Capture the cell that displays the provided text and extract its (x, y) central coordinate. 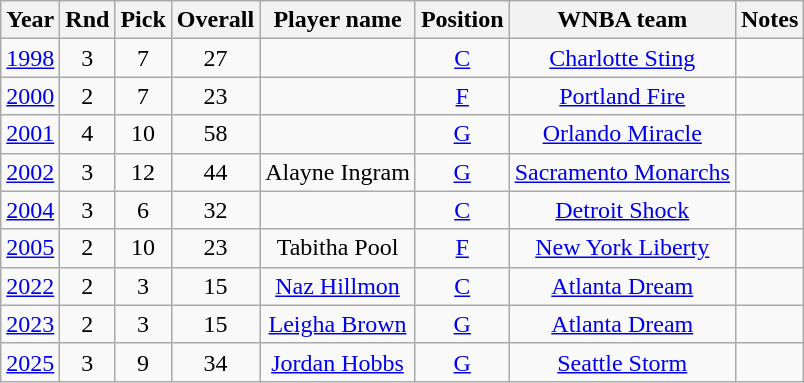
Player name (338, 20)
WNBA team (622, 20)
27 (215, 58)
2025 (30, 362)
4 (88, 134)
2000 (30, 96)
Naz Hillmon (338, 286)
44 (215, 172)
2005 (30, 248)
6 (143, 210)
Tabitha Pool (338, 248)
Jordan Hobbs (338, 362)
Position (462, 20)
34 (215, 362)
Rnd (88, 20)
1998 (30, 58)
32 (215, 210)
Notes (769, 20)
New York Liberty (622, 248)
9 (143, 362)
Orlando Miracle (622, 134)
12 (143, 172)
2022 (30, 286)
2002 (30, 172)
Portland Fire (622, 96)
Seattle Storm (622, 362)
Pick (143, 20)
Charlotte Sting (622, 58)
2023 (30, 324)
2004 (30, 210)
2001 (30, 134)
Sacramento Monarchs (622, 172)
Overall (215, 20)
Leigha Brown (338, 324)
Year (30, 20)
Alayne Ingram (338, 172)
58 (215, 134)
Detroit Shock (622, 210)
